Identify which cell holds the provided text, then report its [X, Y] central coordinate. 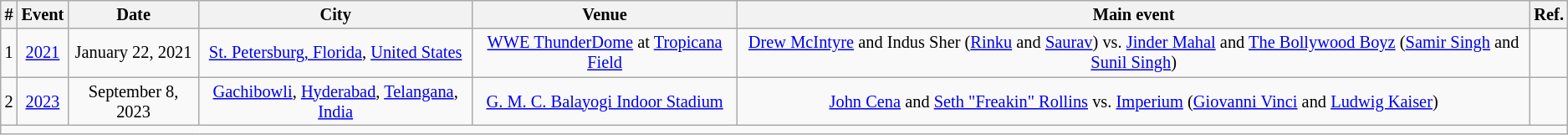
2 [9, 101]
Date [134, 14]
Venue [604, 14]
1 [9, 53]
WWE ThunderDome at Tropicana Field [604, 53]
St. Petersburg, Florida, United States [336, 53]
Ref. [1549, 14]
2021 [43, 53]
# [9, 14]
September 8, 2023 [134, 101]
Main event [1134, 14]
City [336, 14]
Drew McIntyre and Indus Sher (Rinku and Saurav) vs. Jinder Mahal and The Bollywood Boyz (Samir Singh and Sunil Singh) [1134, 53]
Event [43, 14]
2023 [43, 101]
G. M. C. Balayogi Indoor Stadium [604, 101]
January 22, 2021 [134, 53]
Gachibowli, Hyderabad, Telangana, India [336, 101]
John Cena and Seth "Freakin" Rollins vs. Imperium (Giovanni Vinci and Ludwig Kaiser) [1134, 101]
